Output the [X, Y] coordinate of the center of the cell containing the given text.  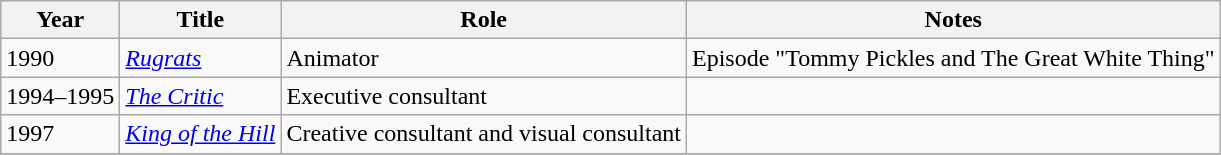
Notes [954, 20]
Rugrats [200, 58]
Animator [484, 58]
Year [60, 20]
1997 [60, 134]
Executive consultant [484, 96]
The Critic [200, 96]
Episode "Tommy Pickles and The Great White Thing" [954, 58]
1990 [60, 58]
Creative consultant and visual consultant [484, 134]
King of the Hill [200, 134]
1994–1995 [60, 96]
Role [484, 20]
Title [200, 20]
